Provide the [x, y] coordinate of the cell's center where the given text is located.  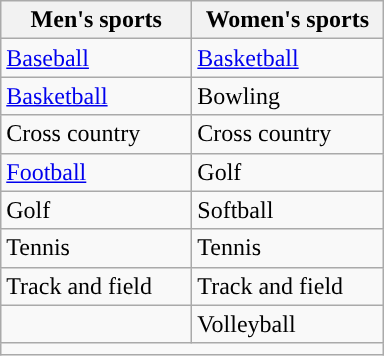
Volleyball [288, 324]
Softball [288, 210]
Men's sports [96, 20]
Women's sports [288, 20]
Baseball [96, 58]
Football [96, 172]
Bowling [288, 96]
